For the text-containing cell, return its midpoint in (x, y) coordinate format. 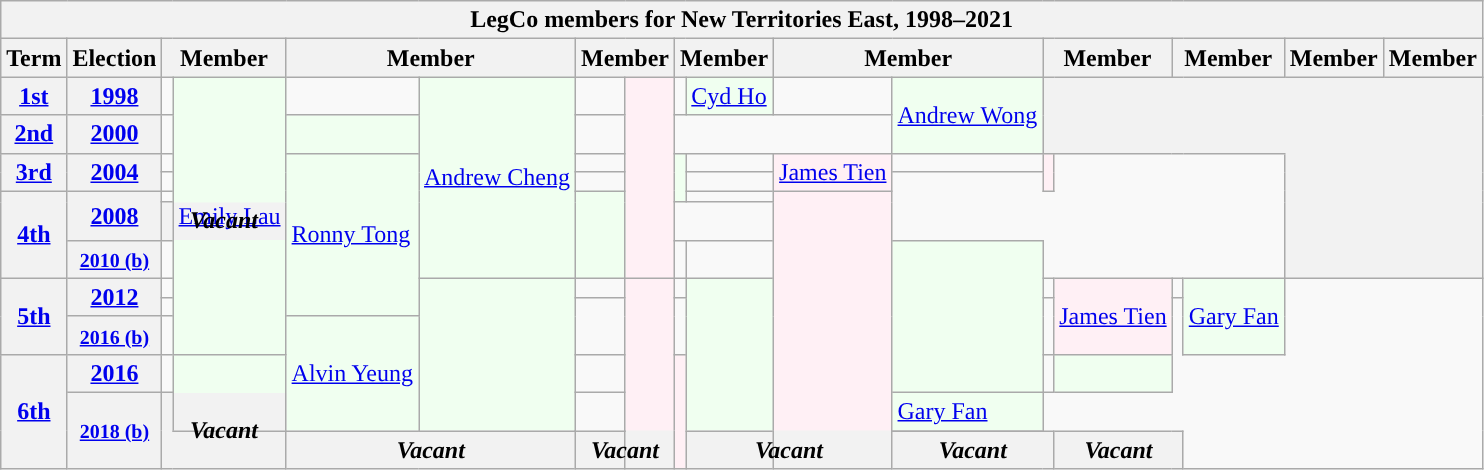
Election (114, 58)
Andrew Cheng (496, 178)
Andrew Wong (968, 115)
2nd (34, 134)
2010 (b) (114, 259)
2008 (114, 216)
2004 (114, 172)
Cyd Ho (730, 96)
3rd (34, 172)
2012 (114, 297)
2016 (b) (114, 335)
LegCo members for New Territories East, 1998–2021 (742, 20)
2018 (b) (114, 430)
1st (34, 96)
Term (34, 58)
1998 (114, 96)
Alvin Yeung (352, 373)
Ronny Tong (352, 234)
4th (34, 234)
2016 (114, 373)
Emily Lau (230, 216)
5th (34, 316)
6th (34, 411)
2000 (114, 134)
